Identify which cell holds the provided text, then report its (x, y) central coordinate. 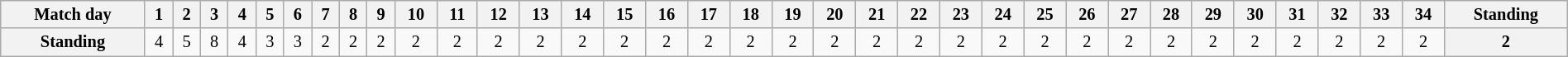
23 (961, 14)
10 (415, 14)
14 (582, 14)
9 (381, 14)
28 (1171, 14)
7 (326, 14)
16 (667, 14)
6 (298, 14)
31 (1297, 14)
25 (1045, 14)
Match day (73, 14)
11 (457, 14)
20 (835, 14)
29 (1212, 14)
17 (708, 14)
22 (920, 14)
21 (877, 14)
33 (1381, 14)
13 (541, 14)
32 (1340, 14)
26 (1087, 14)
27 (1130, 14)
18 (751, 14)
34 (1424, 14)
30 (1255, 14)
12 (498, 14)
19 (792, 14)
1 (159, 14)
15 (625, 14)
24 (1002, 14)
